Scan for the cell matching the given text and deliver its (x, y) coordinate at center. 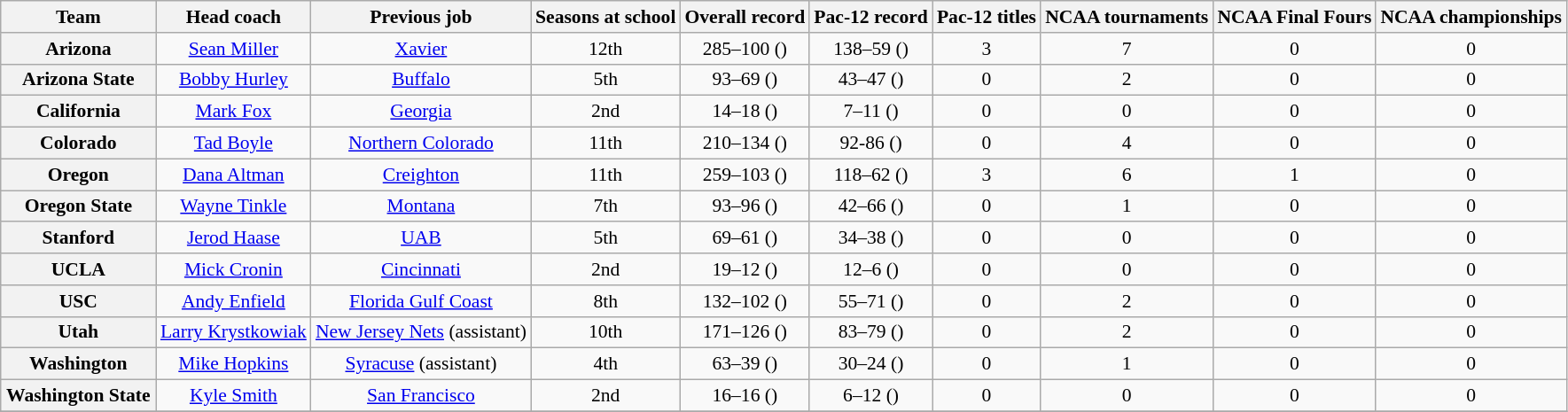
69–61 () (745, 238)
Creighton (421, 175)
30–24 () (870, 364)
16–16 () (745, 396)
Jerod Haase (234, 238)
92-86 () (870, 144)
Washington State (78, 396)
Buffalo (421, 80)
Oregon (78, 175)
Head coach (234, 17)
19–12 () (745, 269)
Cincinnati (421, 269)
132–102 () (745, 301)
4 (1127, 144)
12–6 () (870, 269)
Arizona (78, 49)
Previous job (421, 17)
Georgia (421, 112)
42–66 () (870, 206)
8th (605, 301)
83–79 () (870, 332)
7th (605, 206)
USC (78, 301)
Larry Krystkowiak (234, 332)
6–12 () (870, 396)
Arizona State (78, 80)
138–59 () (870, 49)
New Jersey Nets (assistant) (421, 332)
Seasons at school (605, 17)
285–100 () (745, 49)
Florida Gulf Coast (421, 301)
259–103 () (745, 175)
Mike Hopkins (234, 364)
43–47 () (870, 80)
Syracuse (assistant) (421, 364)
118–62 () (870, 175)
4th (605, 364)
California (78, 112)
Team (78, 17)
Sean Miller (234, 49)
55–71 () (870, 301)
NCAA championships (1471, 17)
UAB (421, 238)
Pac-12 titles (987, 17)
10th (605, 332)
Andy Enfield (234, 301)
Montana (421, 206)
210–134 () (745, 144)
34–38 () (870, 238)
Kyle Smith (234, 396)
63–39 () (745, 364)
93–69 () (745, 80)
Colorado (78, 144)
Stanford (78, 238)
Overall record (745, 17)
6 (1127, 175)
Xavier (421, 49)
171–126 () (745, 332)
Utah (78, 332)
NCAA tournaments (1127, 17)
San Francisco (421, 396)
Tad Boyle (234, 144)
UCLA (78, 269)
Mark Fox (234, 112)
Mick Cronin (234, 269)
7 (1127, 49)
Oregon State (78, 206)
14–18 () (745, 112)
Northern Colorado (421, 144)
Dana Altman (234, 175)
Washington (78, 364)
Wayne Tinkle (234, 206)
12th (605, 49)
NCAA Final Fours (1294, 17)
Bobby Hurley (234, 80)
93–96 () (745, 206)
7–11 () (870, 112)
Pac-12 record (870, 17)
